Return the [x, y] coordinate for the center point of the cell that contains the specified text.  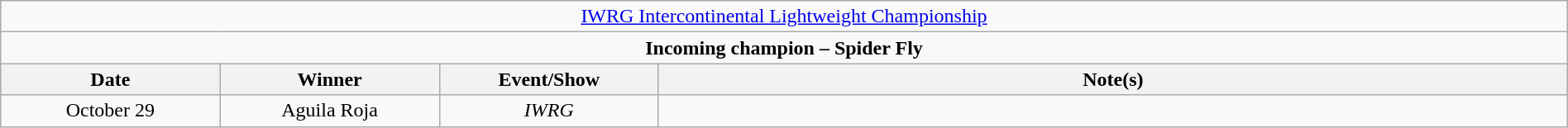
IWRG Intercontinental Lightweight Championship [784, 17]
Aguila Roja [329, 111]
Note(s) [1113, 79]
Event/Show [549, 79]
Date [111, 79]
Winner [329, 79]
October 29 [111, 111]
Incoming champion – Spider Fly [784, 48]
IWRG [549, 111]
